Scan for the cell matching the given text and deliver its (X, Y) coordinate at center. 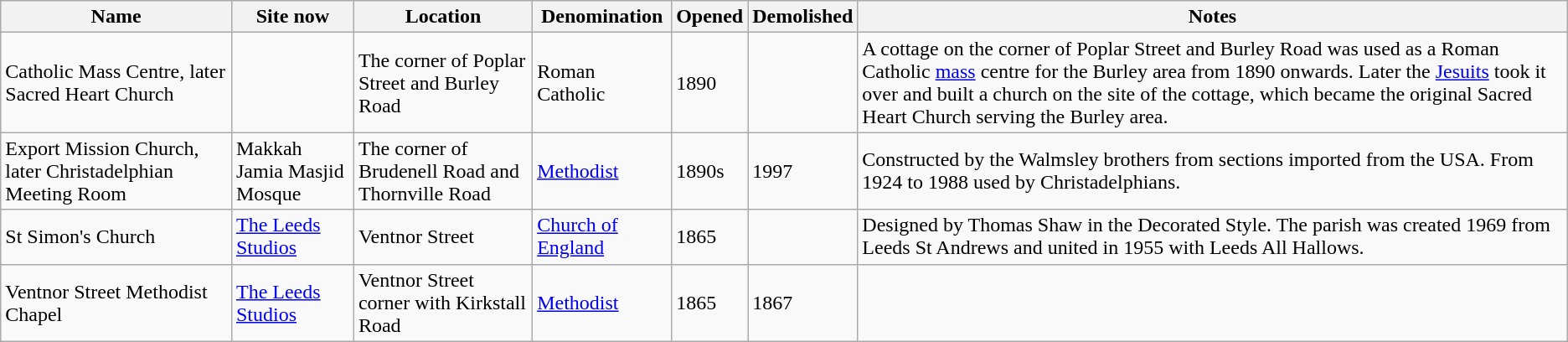
1867 (802, 303)
The corner of Brudenell Road and Thornville Road (442, 171)
Location (442, 17)
Church of England (602, 236)
Ventnor Street corner with Kirkstall Road (442, 303)
Demolished (802, 17)
Export Mission Church, later Christadelphian Meeting Room (116, 171)
Designed by Thomas Shaw in the Decorated Style. The parish was created 1969 from Leeds St Andrews and united in 1955 with Leeds All Hallows. (1213, 236)
Catholic Mass Centre, later Sacred Heart Church (116, 82)
Ventnor Street Methodist Chapel (116, 303)
Roman Catholic (602, 82)
Ventnor Street (442, 236)
1890 (710, 82)
Constructed by the Walmsley brothers from sections imported from the USA. From 1924 to 1988 used by Christadelphians. (1213, 171)
The corner of Poplar Street and Burley Road (442, 82)
Denomination (602, 17)
Notes (1213, 17)
St Simon's Church (116, 236)
1890s (710, 171)
Name (116, 17)
Makkah Jamia Masjid Mosque (292, 171)
Opened (710, 17)
Site now (292, 17)
1997 (802, 171)
